Return (X, Y) of the center of cell containing provided text 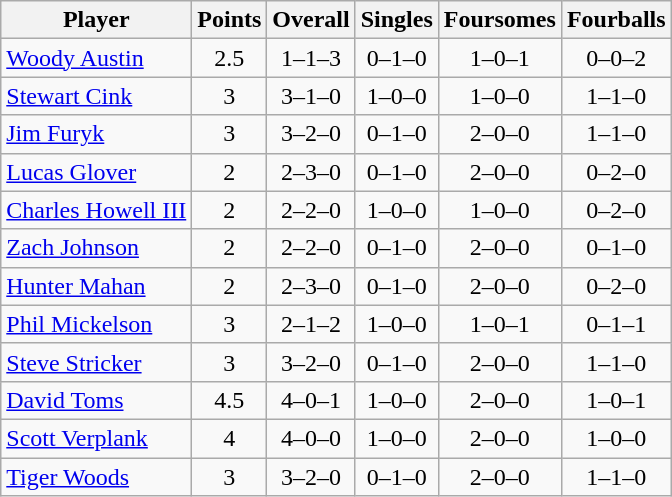
Fourballs (616, 20)
1–1–3 (311, 58)
David Toms (96, 400)
Player (96, 20)
0–0–2 (616, 58)
Overall (311, 20)
Scott Verplank (96, 438)
Tiger Woods (96, 477)
4–0–1 (311, 400)
Hunter Mahan (96, 286)
Charles Howell III (96, 210)
0–1–1 (616, 324)
Woody Austin (96, 58)
Steve Stricker (96, 362)
4–0–0 (311, 438)
Foursomes (500, 20)
Stewart Cink (96, 96)
2.5 (230, 58)
4.5 (230, 400)
Zach Johnson (96, 248)
4 (230, 438)
Phil Mickelson (96, 324)
2–1–2 (311, 324)
3–1–0 (311, 96)
Singles (396, 20)
Lucas Glover (96, 172)
Points (230, 20)
Jim Furyk (96, 134)
